Pinpoint the cell where the given text exists, returning its (x, y) midpoint coordinate. 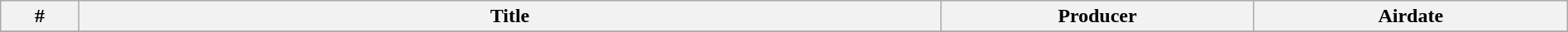
Producer (1097, 16)
Title (509, 16)
# (40, 16)
Airdate (1411, 16)
